Search for the cell housing the specified text and yield its [X, Y] center coordinate. 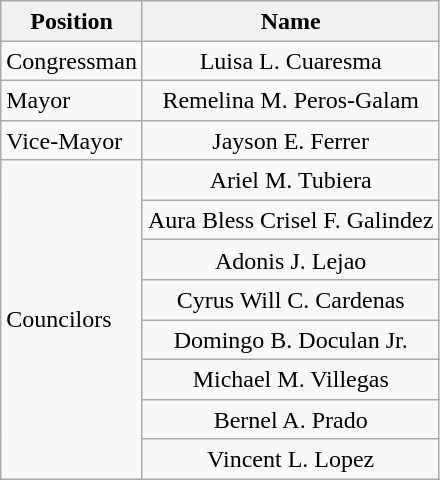
Position [72, 21]
Councilors [72, 320]
Vincent L. Lopez [290, 459]
Luisa L. Cuaresma [290, 61]
Bernel A. Prado [290, 419]
Cyrus Will C. Cardenas [290, 300]
Domingo B. Doculan Jr. [290, 340]
Jayson E. Ferrer [290, 140]
Aura Bless Crisel F. Galindez [290, 220]
Michael M. Villegas [290, 379]
Adonis J. Lejao [290, 260]
Name [290, 21]
Ariel M. Tubiera [290, 180]
Remelina M. Peros-Galam [290, 100]
Congressman [72, 61]
Mayor [72, 100]
Vice-Mayor [72, 140]
